Identify which cell holds the provided text, then report its [X, Y] central coordinate. 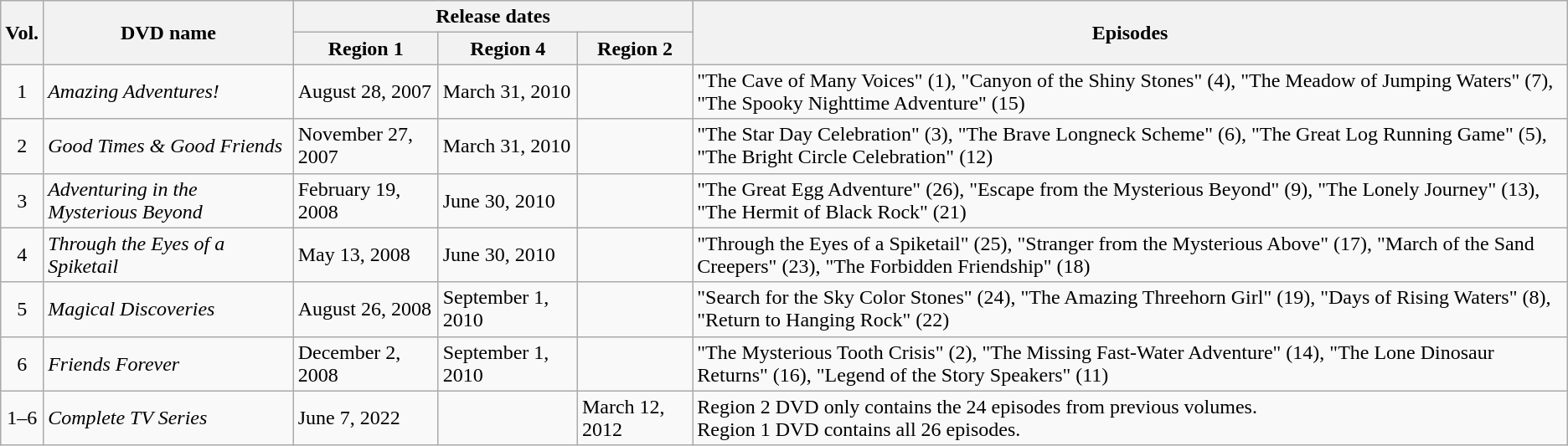
4 [22, 254]
May 13, 2008 [365, 254]
August 26, 2008 [365, 310]
Region 2 [635, 49]
Friends Forever [169, 363]
Episodes [1130, 33]
December 2, 2008 [365, 363]
5 [22, 310]
3 [22, 201]
Release dates [493, 17]
1 [22, 92]
"The Mysterious Tooth Crisis" (2), "The Missing Fast-Water Adventure" (14), "The Lone Dinosaur Returns" (16), "Legend of the Story Speakers" (11) [1130, 363]
"The Cave of Many Voices" (1), "Canyon of the Shiny Stones" (4), "The Meadow of Jumping Waters" (7), "The Spooky Nighttime Adventure" (15) [1130, 92]
February 19, 2008 [365, 201]
"The Star Day Celebration" (3), "The Brave Longneck Scheme" (6), "The Great Log Running Game" (5), "The Bright Circle Celebration" (12) [1130, 146]
2 [22, 146]
Vol. [22, 33]
March 12, 2012 [635, 418]
Region 1 [365, 49]
"Search for the Sky Color Stones" (24), "The Amazing Threehorn Girl" (19), "Days of Rising Waters" (8), "Return to Hanging Rock" (22) [1130, 310]
November 27, 2007 [365, 146]
DVD name [169, 33]
Region 4 [508, 49]
"Through the Eyes of a Spiketail" (25), "Stranger from the Mysterious Above" (17), "March of the Sand Creepers" (23), "The Forbidden Friendship" (18) [1130, 254]
Adventuring in the Mysterious Beyond [169, 201]
June 7, 2022 [365, 418]
August 28, 2007 [365, 92]
"The Great Egg Adventure" (26), "Escape from the Mysterious Beyond" (9), "The Lonely Journey" (13), "The Hermit of Black Rock" (21) [1130, 201]
Good Times & Good Friends [169, 146]
Region 2 DVD only contains the 24 episodes from previous volumes.Region 1 DVD contains all 26 episodes. [1130, 418]
6 [22, 363]
Complete TV Series [169, 418]
1–6 [22, 418]
Magical Discoveries [169, 310]
Through the Eyes of a Spiketail [169, 254]
Amazing Adventures! [169, 92]
